Extract the (x, y) coordinate from the center of the cell holding the provided text.  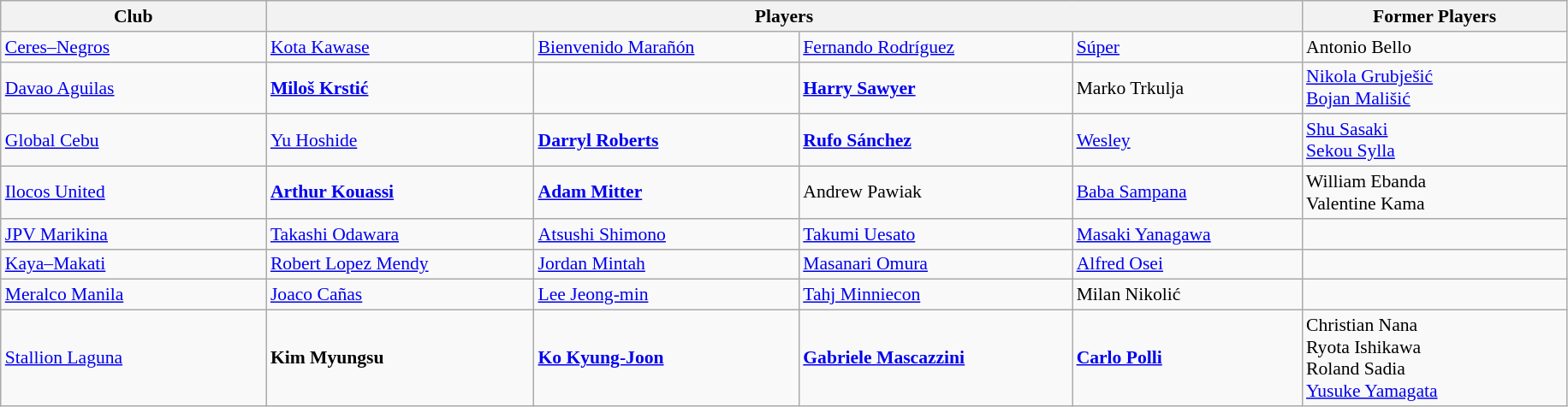
Takumi Uesato (935, 234)
Jordan Mintah (666, 264)
Joaco Cañas (401, 295)
Meralco Manila (134, 295)
Kaya–Makati (134, 264)
Players (784, 16)
Arthur Kouassi (401, 193)
Global Cebu (134, 140)
Stallion Laguna (134, 358)
Club (134, 16)
Fernando Rodríguez (935, 47)
Masaki Yanagawa (1187, 234)
Miloš Krstić (401, 87)
Nikola Grubješić Bojan Mališić (1434, 87)
Davao Aguilas (134, 87)
Kota Kawase (401, 47)
Súper (1187, 47)
Carlo Polli (1187, 358)
Kim Myungsu (401, 358)
Andrew Pawiak (935, 193)
Former Players (1434, 16)
Masanari Omura (935, 264)
Shu Sasaki Sekou Sylla (1434, 140)
Harry Sawyer (935, 87)
Gabriele Mascazzini (935, 358)
Atsushi Shimono (666, 234)
Antonio Bello (1434, 47)
Ceres–Negros (134, 47)
Baba Sampana (1187, 193)
Ilocos United (134, 193)
Takashi Odawara (401, 234)
Adam Mitter (666, 193)
Ko Kyung-Joon (666, 358)
Marko Trkulja (1187, 87)
Christian Nana Ryota Ishikawa Roland Sadia Yusuke Yamagata (1434, 358)
Yu Hoshide (401, 140)
Alfred Osei (1187, 264)
Darryl Roberts (666, 140)
Wesley (1187, 140)
William Ebanda Valentine Kama (1434, 193)
Robert Lopez Mendy (401, 264)
Rufo Sánchez (935, 140)
Bienvenido Marañón (666, 47)
Lee Jeong-min (666, 295)
JPV Marikina (134, 234)
Milan Nikolić (1187, 295)
Tahj Minniecon (935, 295)
